Return the [X, Y] coordinate for the center point of the cell that contains the specified text.  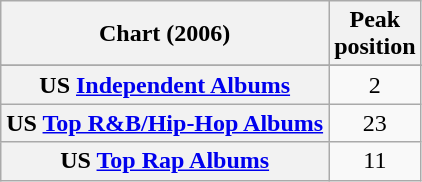
Peakposition [375, 34]
US Top Rap Albums [165, 161]
Chart (2006) [165, 34]
US Independent Albums [165, 85]
11 [375, 161]
23 [375, 123]
US Top R&B/Hip-Hop Albums [165, 123]
2 [375, 85]
